Scan for the cell matching the given text and deliver its (x, y) coordinate at center. 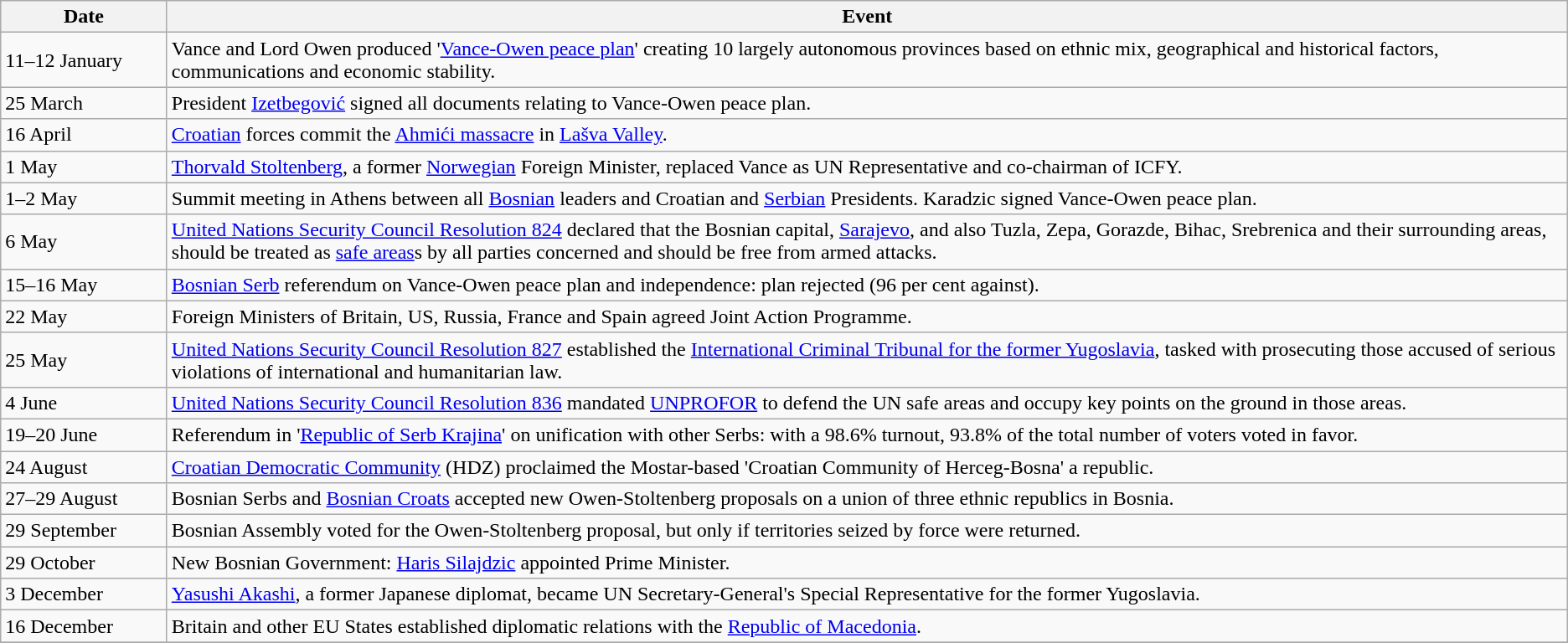
Bosnian Serbs and Bosnian Croats accepted new Owen-Stoltenberg proposals on a union of three ethnic republics in Bosnia. (867, 499)
New Bosnian Government: Haris Silajdzic appointed Prime Minister. (867, 563)
25 March (84, 103)
22 May (84, 316)
Bosnian Serb referendum on Vance-Owen peace plan and independence: plan rejected (96 per cent against). (867, 285)
11–12 January (84, 60)
Croatian forces commit the Ahmići massacre in Lašva Valley. (867, 135)
United Nations Security Council Resolution 836 mandated UNPROFOR to defend the UN safe areas and occupy key points on the ground in those areas. (867, 403)
16 December (84, 626)
Foreign Ministers of Britain, US, Russia, France and Spain agreed Joint Action Programme. (867, 316)
29 October (84, 563)
1 May (84, 167)
Thorvald Stoltenberg, a former Norwegian Foreign Minister, replaced Vance as UN Representative and co-chairman of ICFY. (867, 167)
Britain and other EU States established diplomatic relations with the Republic of Macedonia. (867, 626)
4 June (84, 403)
25 May (84, 360)
Croatian Democratic Community (HDZ) proclaimed the Mostar-based 'Croatian Community of Herceg-Bosna' a republic. (867, 466)
1–2 May (84, 198)
Event (867, 17)
3 December (84, 594)
15–16 May (84, 285)
President Izetbegović signed all documents relating to Vance-Owen peace plan. (867, 103)
Yasushi Akashi, a former Japanese diplomat, became UN Secretary-General's Special Representative for the former Yugoslavia. (867, 594)
Date (84, 17)
29 September (84, 531)
16 April (84, 135)
27–29 August (84, 499)
Bosnian Assembly voted for the Owen-Stoltenberg proposal, but only if territories seized by force were returned. (867, 531)
6 May (84, 241)
Summit meeting in Athens between all Bosnian leaders and Croatian and Serbian Presidents. Karadzic signed Vance-Owen peace plan. (867, 198)
19–20 June (84, 435)
24 August (84, 466)
Referendum in 'Republic of Serb Krajina' on unification with other Serbs: with a 98.6% turnout, 93.8% of the total number of voters voted in favor. (867, 435)
